Pinpoint the cell where the given text exists, returning its (X, Y) midpoint coordinate. 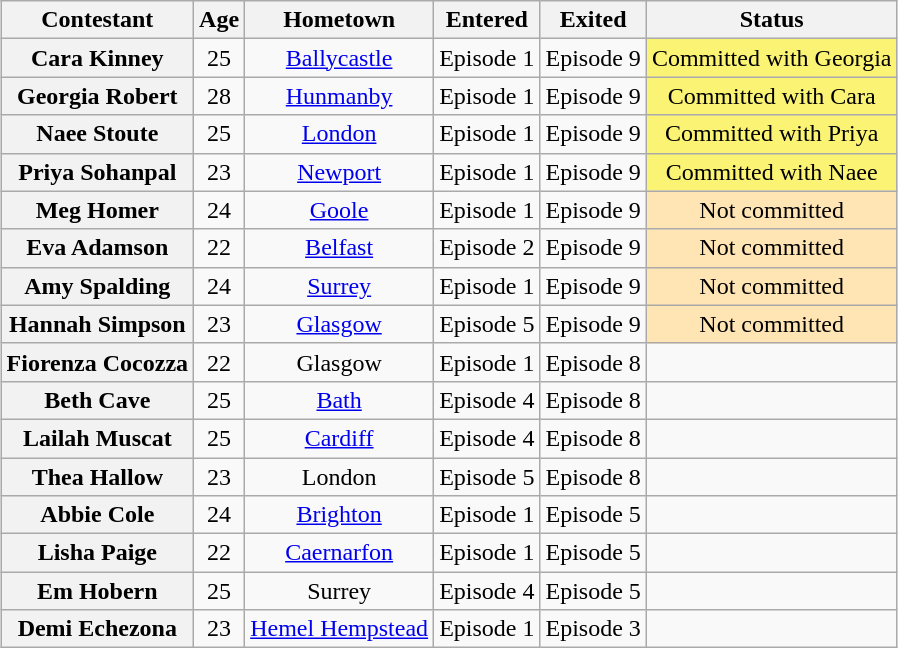
Georgia Robert (98, 96)
Belfast (340, 248)
Demi Echezona (98, 629)
Cardiff (340, 438)
Priya Sohanpal (98, 172)
Exited (593, 20)
28 (220, 96)
Episode 2 (487, 248)
Age (220, 20)
Goole (340, 210)
Newport (340, 172)
Brighton (340, 515)
Caernarfon (340, 553)
Hannah Simpson (98, 324)
Thea Hallow (98, 477)
Bath (340, 400)
Committed with Naee (772, 172)
Hometown (340, 20)
Entered (487, 20)
Eva Adamson (98, 248)
Lailah Muscat (98, 438)
Committed with Cara (772, 96)
Hemel Hempstead (340, 629)
Naee Stoute (98, 134)
Abbie Cole (98, 515)
Committed with Georgia (772, 58)
Fiorenza Cocozza (98, 362)
Status (772, 20)
Contestant (98, 20)
Beth Cave (98, 400)
Ballycastle (340, 58)
Em Hobern (98, 591)
Cara Kinney (98, 58)
Lisha Paige (98, 553)
Episode 3 (593, 629)
Hunmanby (340, 96)
Committed with Priya (772, 134)
Amy Spalding (98, 286)
Meg Homer (98, 210)
